Find where the given text appears and provide that cell's center as (X, Y) coordinate. 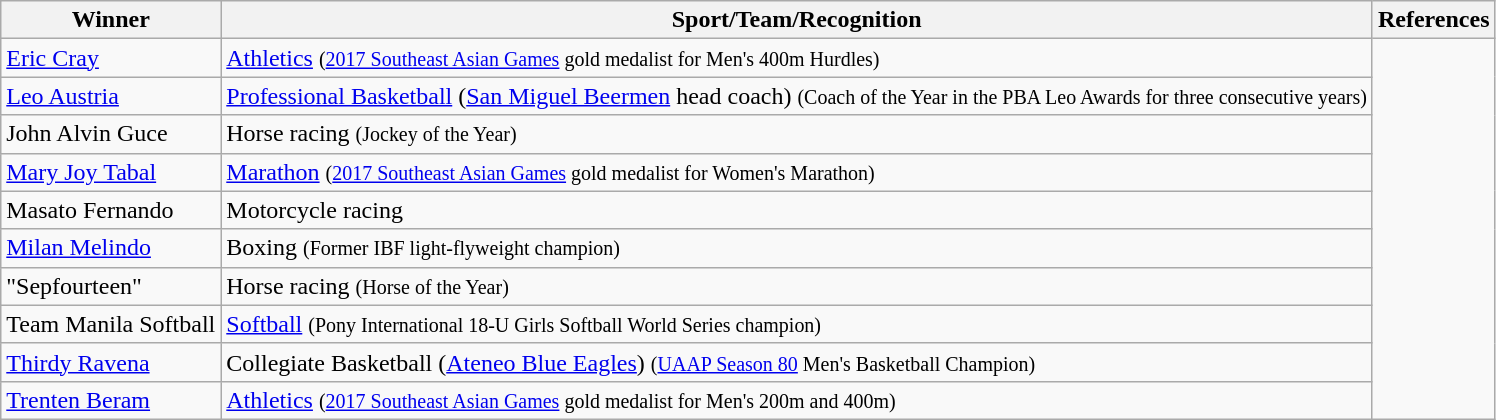
"Sepfourteen" (111, 286)
Horse racing (Jockey of the Year) (797, 134)
John Alvin Guce (111, 134)
Sport/Team/Recognition (797, 20)
Athletics (2017 Southeast Asian Games gold medalist for Men's 200m and 400m) (797, 400)
Horse racing (Horse of the Year) (797, 286)
Winner (111, 20)
Softball (Pony International 18-U Girls Softball World Series champion) (797, 324)
Eric Cray (111, 58)
Team Manila Softball (111, 324)
Masato Fernando (111, 210)
Thirdy Ravena (111, 362)
Motorcycle racing (797, 210)
Mary Joy Tabal (111, 172)
Collegiate Basketball (Ateneo Blue Eagles) (UAAP Season 80 Men's Basketball Champion) (797, 362)
Boxing (Former IBF light-flyweight champion) (797, 248)
Professional Basketball (San Miguel Beermen head coach) (Coach of the Year in the PBA Leo Awards for three consecutive years) (797, 96)
Leo Austria (111, 96)
Trenten Beram (111, 400)
References (1434, 20)
Milan Melindo (111, 248)
Athletics (2017 Southeast Asian Games gold medalist for Men's 400m Hurdles) (797, 58)
Marathon (2017 Southeast Asian Games gold medalist for Women's Marathon) (797, 172)
